Return [x, y] of the center of cell containing provided text 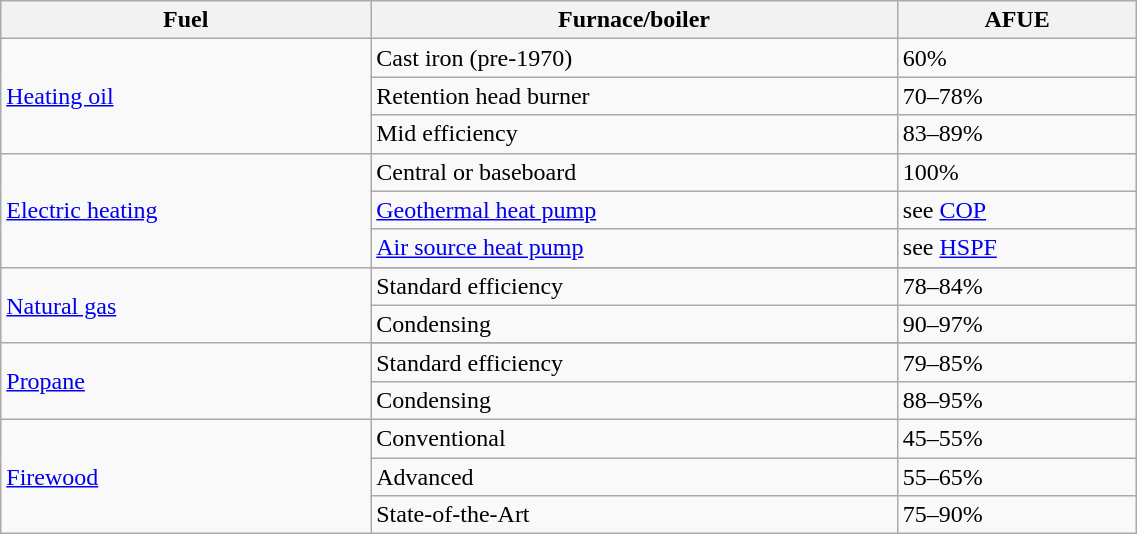
Furnace/boiler [634, 20]
Fuel [186, 20]
Conventional [634, 438]
Natural gas [186, 305]
Retention head burner [634, 96]
see COP [1017, 210]
Geothermal heat pump [634, 210]
Mid efficiency [634, 134]
79–85% [1017, 362]
AFUE [1017, 20]
83–89% [1017, 134]
Propane [186, 381]
100% [1017, 172]
75–90% [1017, 515]
see HSPF [1017, 248]
Air source heat pump [634, 248]
State-of-the-Art [634, 515]
88–95% [1017, 400]
78–84% [1017, 286]
55–65% [1017, 477]
Advanced [634, 477]
Firewood [186, 476]
45–55% [1017, 438]
70–78% [1017, 96]
Heating oil [186, 96]
90–97% [1017, 324]
Cast iron (pre-1970) [634, 58]
Electric heating [186, 210]
Central or baseboard [634, 172]
60% [1017, 58]
